Capture the cell that displays the provided text and extract its [X, Y] central coordinate. 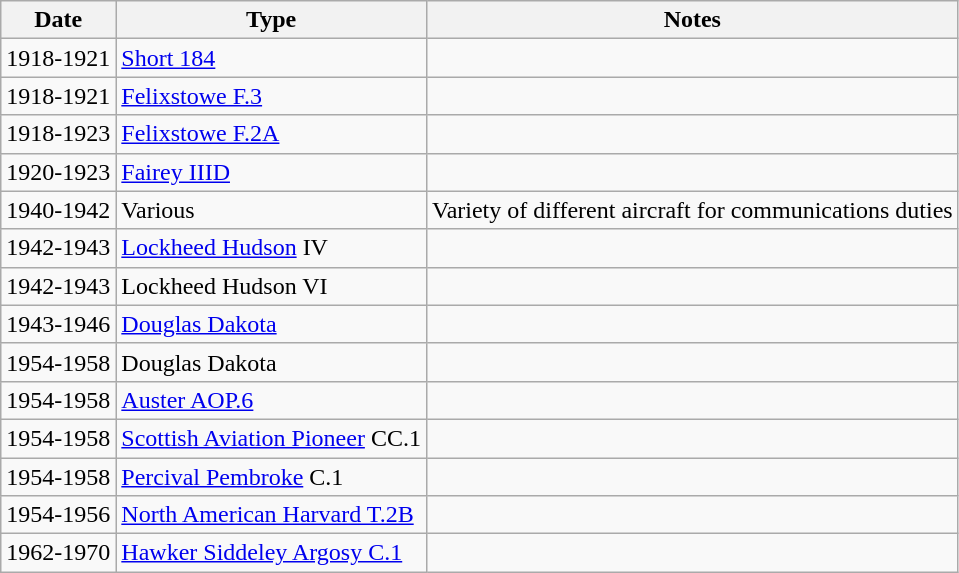
Lockheed Hudson IV [272, 248]
Felixstowe F.2A [272, 134]
Lockheed Hudson VI [272, 286]
Short 184 [272, 58]
Date [58, 20]
Notes [692, 20]
Auster AOP.6 [272, 400]
Percival Pembroke C.1 [272, 477]
Type [272, 20]
Variety of different aircraft for communications duties [692, 210]
Felixstowe F.3 [272, 96]
1920-1923 [58, 172]
1954-1956 [58, 515]
1962-1970 [58, 553]
North American Harvard T.2B [272, 515]
Scottish Aviation Pioneer CC.1 [272, 438]
1918-1923 [58, 134]
Fairey IIID [272, 172]
1943-1946 [58, 324]
Various [272, 210]
1940-1942 [58, 210]
Hawker Siddeley Argosy C.1 [272, 553]
